Detect which cell encompasses the target text, then output its [x, y] center coordinate. 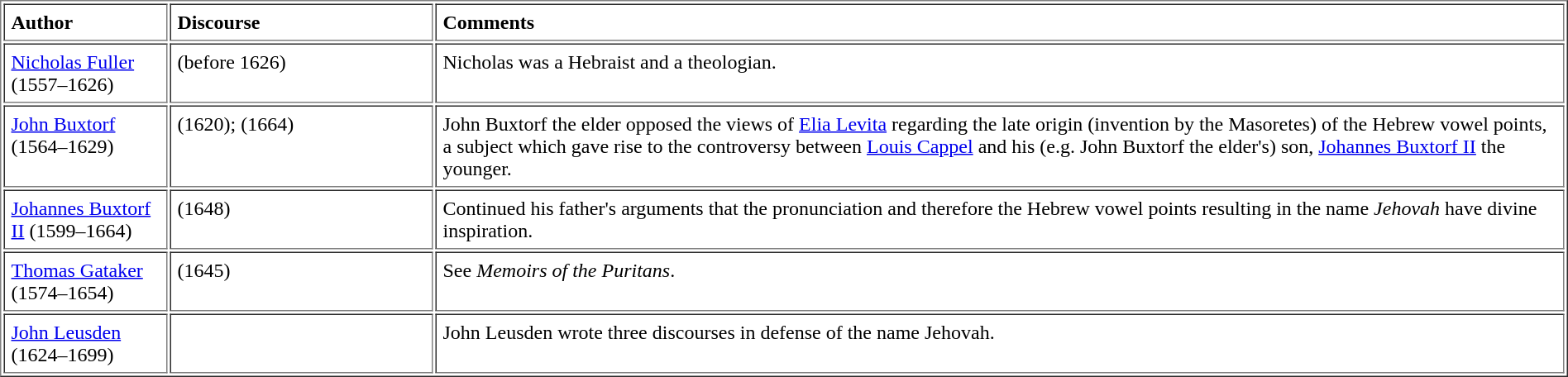
(1645) [302, 281]
Nicholas was a Hebraist and a theologian. [999, 73]
Continued his father's arguments that the pronunciation and therefore the Hebrew vowel points resulting in the name Jehovah have divine inspiration. [999, 220]
Comments [999, 21]
Nicholas Fuller (1557–1626) [85, 73]
John Leusden wrote three discourses in defense of the name Jehovah. [999, 344]
Discourse [302, 21]
(1648) [302, 220]
John Buxtorf (1564–1629) [85, 147]
Author [85, 21]
(before 1626) [302, 73]
Johannes Buxtorf II (1599–1664) [85, 220]
See Memoirs of the Puritans. [999, 281]
Thomas Gataker (1574–1654) [85, 281]
John Leusden (1624–1699) [85, 344]
(1620); (1664) [302, 147]
